Scan for the cell matching the given text and deliver its (X, Y) coordinate at center. 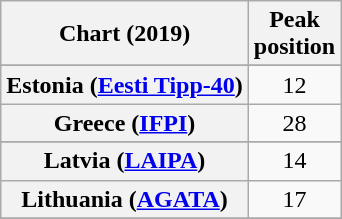
12 (294, 85)
Latvia (LAIPA) (125, 161)
Greece (IFPI) (125, 123)
28 (294, 123)
17 (294, 199)
Estonia (Eesti Tipp-40) (125, 85)
14 (294, 161)
Chart (2019) (125, 34)
Lithuania (AGATA) (125, 199)
Peakposition (294, 34)
